Return (x, y) of the center of cell containing provided text 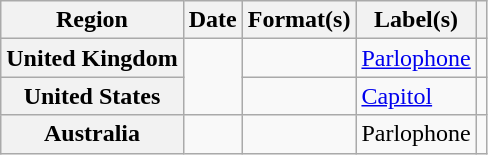
Format(s) (299, 20)
Region (92, 20)
Capitol (416, 96)
Date (212, 20)
Australia (92, 134)
United States (92, 96)
United Kingdom (92, 58)
Label(s) (416, 20)
